Return the (x, y) coordinate for the center point of the cell that contains the specified text.  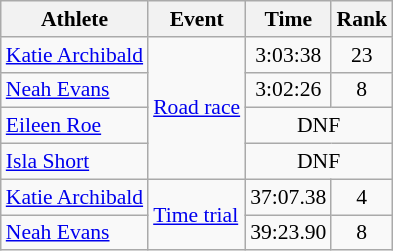
Athlete (74, 19)
37:07.38 (288, 197)
Isla Short (74, 162)
23 (362, 55)
Time (288, 19)
4 (362, 197)
Event (196, 19)
Road race (196, 108)
3:03:38 (288, 55)
3:02:26 (288, 90)
Rank (362, 19)
Time trial (196, 214)
39:23.90 (288, 233)
Eileen Roe (74, 126)
